Output the [X, Y] coordinate of the center of the cell containing the given text.  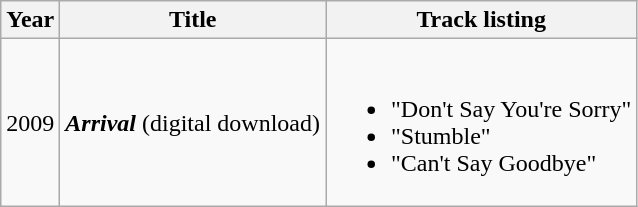
Track listing [482, 20]
"Don't Say You're Sorry""Stumble""Can't Say Goodbye" [482, 122]
Arrival (digital download) [193, 122]
2009 [30, 122]
Year [30, 20]
Title [193, 20]
